Pinpoint the cell where the given text exists, returning its (X, Y) midpoint coordinate. 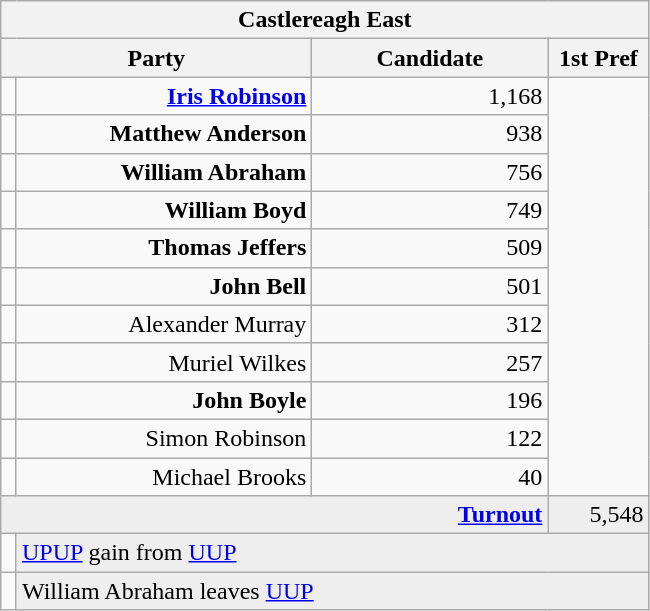
William Abraham (164, 172)
122 (430, 438)
Candidate (430, 58)
40 (430, 477)
Alexander Murray (164, 324)
William Boyd (164, 210)
Muriel Wilkes (164, 362)
938 (430, 134)
196 (430, 400)
John Boyle (164, 400)
Simon Robinson (164, 438)
John Bell (164, 286)
749 (430, 210)
Matthew Anderson (164, 134)
Iris Robinson (164, 96)
1,168 (430, 96)
William Abraham leaves UUP (332, 591)
Thomas Jeffers (164, 248)
1st Pref (598, 58)
Turnout (274, 515)
Michael Brooks (164, 477)
5,548 (598, 515)
312 (430, 324)
501 (430, 286)
UPUP gain from UUP (332, 553)
Castlereagh East (325, 20)
257 (430, 362)
756 (430, 172)
Party (156, 58)
509 (430, 248)
